Pinpoint the cell where the given text exists, returning its [x, y] midpoint coordinate. 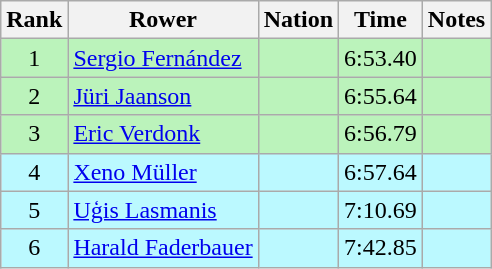
Nation [298, 20]
Sergio Fernández [163, 58]
6:57.64 [381, 172]
Rank [34, 20]
7:42.85 [381, 248]
Time [381, 20]
2 [34, 96]
4 [34, 172]
Xeno Müller [163, 172]
Harald Faderbauer [163, 248]
6 [34, 248]
Notes [456, 20]
6:56.79 [381, 134]
Uģis Lasmanis [163, 210]
Rower [163, 20]
7:10.69 [381, 210]
Jüri Jaanson [163, 96]
6:55.64 [381, 96]
3 [34, 134]
Eric Verdonk [163, 134]
5 [34, 210]
6:53.40 [381, 58]
1 [34, 58]
